Identify which cell holds the provided text, then report its [X, Y] central coordinate. 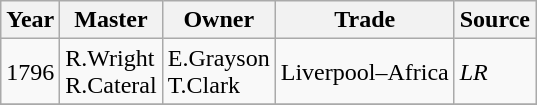
Liverpool–Africa [364, 72]
Year [30, 20]
E.GraysonT.Clark [218, 72]
1796 [30, 72]
Trade [364, 20]
Owner [218, 20]
Source [494, 20]
LR [494, 72]
Master [111, 20]
R.WrightR.Cateral [111, 72]
